Provide the [x, y] coordinate of the cell's center where the given text is located.  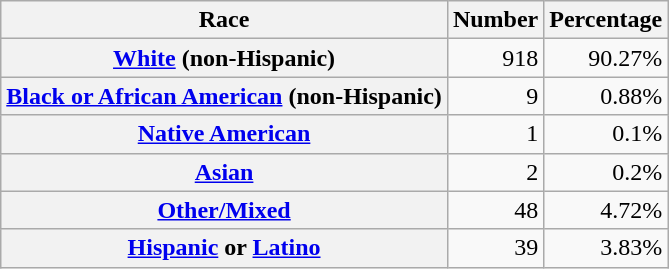
9 [495, 96]
Other/Mixed [224, 210]
0.1% [606, 134]
Black or African American (non-Hispanic) [224, 96]
Number [495, 20]
918 [495, 58]
90.27% [606, 58]
Native American [224, 134]
Race [224, 20]
1 [495, 134]
Asian [224, 172]
Hispanic or Latino [224, 248]
0.88% [606, 96]
0.2% [606, 172]
Percentage [606, 20]
4.72% [606, 210]
White (non-Hispanic) [224, 58]
2 [495, 172]
48 [495, 210]
39 [495, 248]
3.83% [606, 248]
